Identify which cell holds the provided text, then report its [X, Y] central coordinate. 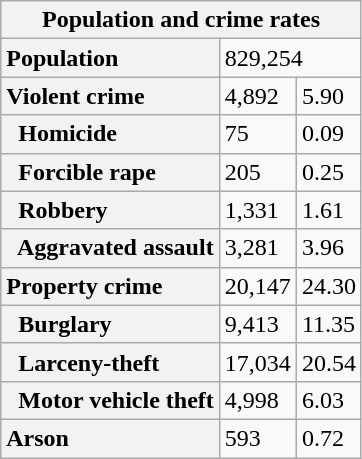
1.61 [328, 210]
4,892 [258, 96]
Violent crime [110, 96]
Larceny-theft [110, 362]
0.25 [328, 172]
Burglary [110, 324]
9,413 [258, 324]
3,281 [258, 248]
24.30 [328, 286]
75 [258, 134]
5.90 [328, 96]
Motor vehicle theft [110, 400]
829,254 [290, 58]
Robbery [110, 210]
Homicide [110, 134]
593 [258, 438]
1,331 [258, 210]
20.54 [328, 362]
Property crime [110, 286]
20,147 [258, 286]
11.35 [328, 324]
Forcible rape [110, 172]
17,034 [258, 362]
Population and crime rates [182, 20]
Population [110, 58]
6.03 [328, 400]
0.09 [328, 134]
205 [258, 172]
Aggravated assault [110, 248]
3.96 [328, 248]
4,998 [258, 400]
Arson [110, 438]
0.72 [328, 438]
